Return the (X, Y) coordinate for the center point of the cell that contains the specified text.  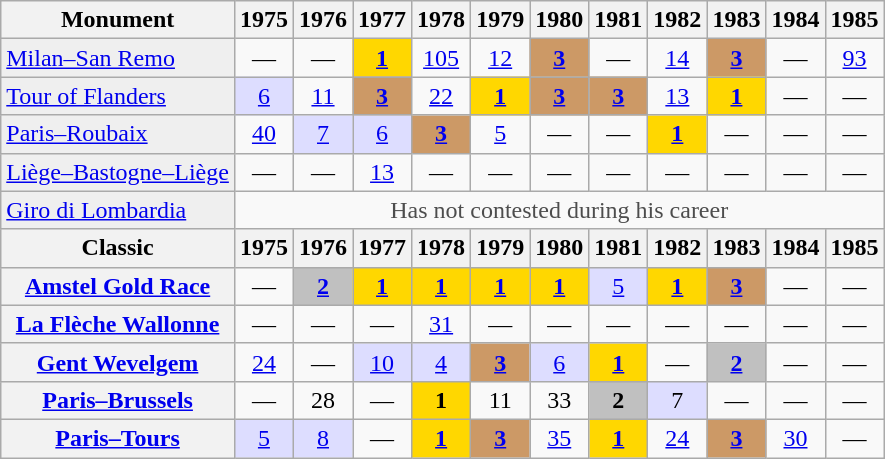
35 (560, 438)
Monument (118, 20)
30 (796, 438)
10 (382, 362)
105 (442, 58)
31 (442, 324)
Paris–Tours (118, 438)
22 (442, 96)
La Flèche Wallonne (118, 324)
Paris–Brussels (118, 400)
Has not contested during his career (559, 210)
93 (854, 58)
Giro di Lombardia (118, 210)
Liège–Bastogne–Liège (118, 172)
12 (500, 58)
Amstel Gold Race (118, 286)
8 (322, 438)
33 (560, 400)
Paris–Roubaix (118, 134)
28 (322, 400)
14 (678, 58)
40 (264, 134)
Classic (118, 248)
Gent Wevelgem (118, 362)
Milan–San Remo (118, 58)
4 (442, 362)
Tour of Flanders (118, 96)
